Return the [X, Y] coordinate for the center point of the cell that contains the specified text.  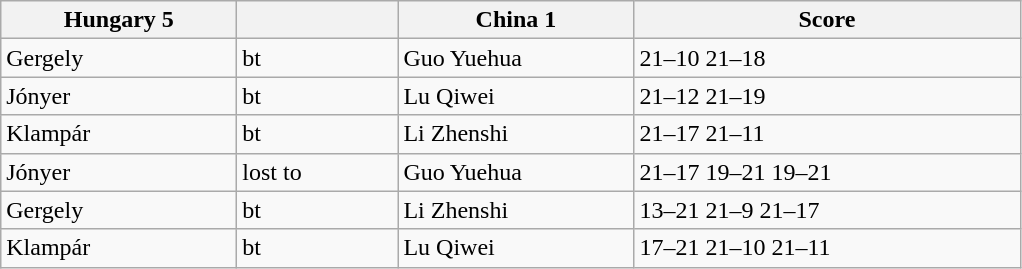
13–21 21–9 21–17 [827, 210]
21–17 21–11 [827, 134]
21–17 19–21 19–21 [827, 172]
China 1 [516, 20]
21–12 21–19 [827, 96]
Score [827, 20]
21–10 21–18 [827, 58]
17–21 21–10 21–11 [827, 248]
Hungary 5 [119, 20]
lost to [318, 172]
